Output the [X, Y] coordinate of the center of the cell containing the given text.  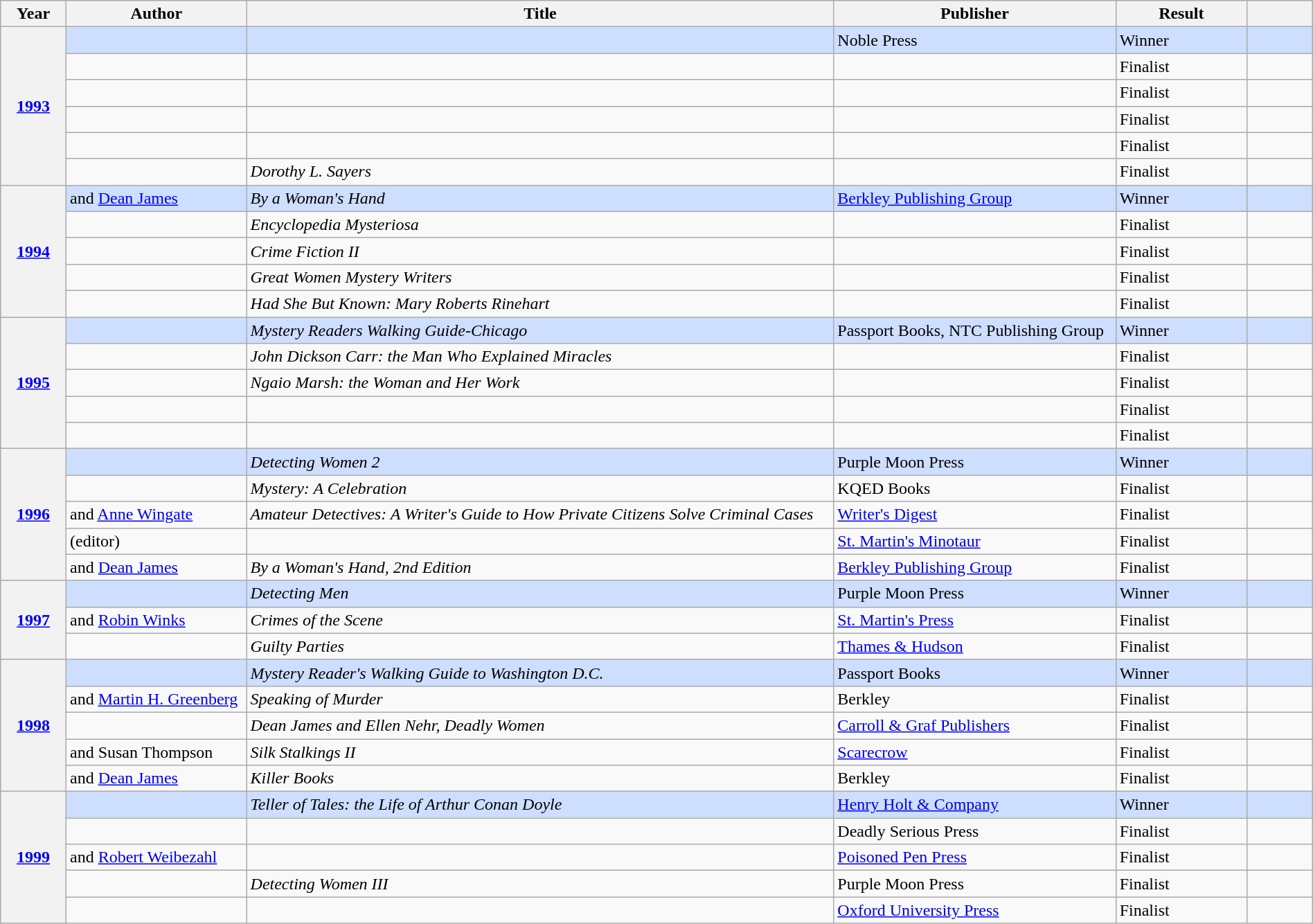
By a Woman's Hand, 2nd Edition [540, 567]
By a Woman's Hand [540, 198]
Passport Books, NTC Publishing Group [975, 330]
1998 [33, 725]
1995 [33, 383]
Amateur Detectives: A Writer's Guide to How Private Citizens Solve Criminal Cases [540, 515]
Dorothy L. Sayers [540, 172]
Ngaio Marsh: the Woman and Her Work [540, 383]
and Anne Wingate [157, 515]
Had She But Known: Mary Roberts Rinehart [540, 303]
1997 [33, 620]
Result [1181, 14]
Author [157, 14]
Scarecrow [975, 752]
and Martin H. Greenberg [157, 699]
and Robert Weibezahl [157, 858]
John Dickson Carr: the Man Who Explained Miracles [540, 357]
Guilty Parties [540, 646]
Great Women Mystery Writers [540, 277]
St. Martin's Minotaur [975, 541]
Oxford University Press [975, 910]
Deadly Serious Press [975, 831]
Noble Press [975, 40]
Henry Holt & Company [975, 805]
1996 [33, 515]
Crime Fiction II [540, 251]
Silk Stalkings II [540, 752]
Writer's Digest [975, 515]
Speaking of Murder [540, 699]
Publisher [975, 14]
Killer Books [540, 779]
Detecting Women III [540, 884]
Mystery: A Celebration [540, 488]
Mystery Reader's Walking Guide to Washington D.C. [540, 673]
Dean James and Ellen Nehr, Deadly Women [540, 725]
Detecting Women 2 [540, 462]
St. Martin's Press [975, 620]
(editor) [157, 541]
Encyclopedia Mysteriosa [540, 224]
Teller of Tales: the Life of Arthur Conan Doyle [540, 805]
1993 [33, 106]
Passport Books [975, 673]
Detecting Men [540, 594]
Title [540, 14]
and Susan Thompson [157, 752]
Poisoned Pen Press [975, 858]
Thames & Hudson [975, 646]
KQED Books [975, 488]
Crimes of the Scene [540, 620]
1999 [33, 858]
Mystery Readers Walking Guide-Chicago [540, 330]
1994 [33, 251]
Carroll & Graf Publishers [975, 725]
and Robin Winks [157, 620]
Year [33, 14]
